Identify which cell holds the provided text, then report its [x, y] central coordinate. 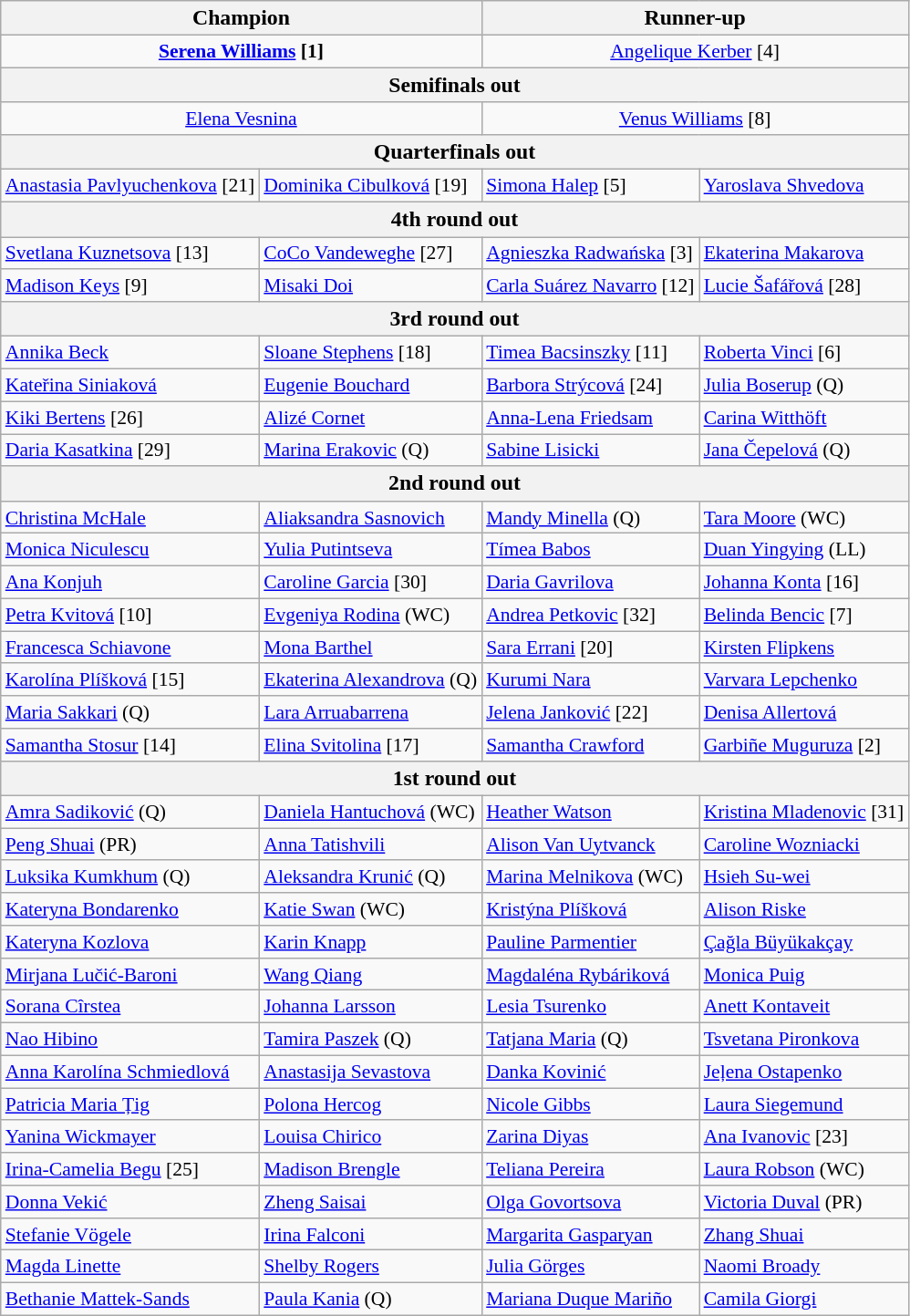
Naomi Broady [804, 1267]
Sabine Lisicki [590, 451]
Sorana Cîrstea [130, 1007]
Magda Linette [130, 1267]
Yaroslava Shvedova [804, 186]
Mandy Minella (Q) [590, 518]
Maria Sakkari (Q) [130, 712]
Nicole Gibbs [590, 1104]
Andrea Petkovic [32] [590, 615]
Daria Gavrilova [590, 583]
Aleksandra Krunić (Q) [370, 877]
Marina Melnikova (WC) [590, 877]
Yanina Wickmayer [130, 1137]
Mirjana Lučić-Baroni [130, 975]
Patricia Maria Țig [130, 1104]
Denisa Allertová [804, 712]
Samantha Stosur [14] [130, 745]
Elena Vesnina [241, 119]
Heather Watson [590, 813]
Nao Hibino [130, 1040]
Shelby Rogers [370, 1267]
Kiki Bertens [26] [130, 418]
Lesia Tsurenko [590, 1007]
Alizé Cornet [370, 418]
Victoria Duval (PR) [804, 1202]
Jana Čepelová (Q) [804, 451]
Louisa Chirico [370, 1137]
Tamira Paszek (Q) [370, 1040]
Anett Kontaveit [804, 1007]
Anna Tatishvili [370, 845]
Ekaterina Alexandrova (Q) [370, 680]
Luksika Kumkhum (Q) [130, 877]
Julia Görges [590, 1267]
Runner-up [695, 18]
Johanna Larsson [370, 1007]
Kurumi Nara [590, 680]
Angelique Kerber [4] [695, 52]
Svetlana Kuznetsova [13] [130, 254]
Kateryna Bondarenko [130, 909]
Varvara Lepchenko [804, 680]
Kristýna Plíšková [590, 909]
Laura Robson (WC) [804, 1169]
Elina Svitolina [17] [370, 745]
Champion [241, 18]
Jelena Janković [22] [590, 712]
Danka Kovinić [590, 1072]
Zhang Shuai [804, 1235]
4th round out [454, 220]
1st round out [454, 779]
Polona Hercog [370, 1104]
Tímea Babos [590, 550]
Samantha Crawford [590, 745]
Katie Swan (WC) [370, 909]
Magdaléna Rybáriková [590, 975]
Roberta Vinci [6] [804, 353]
Zarina Diyas [590, 1137]
Karin Knapp [370, 942]
Semifinals out [454, 86]
Stefanie Vögele [130, 1235]
Agnieszka Radwańska [3] [590, 254]
CoCo Vandeweghe [27] [370, 254]
Kirsten Flipkens [804, 648]
Tara Moore (WC) [804, 518]
Anna-Lena Friedsam [590, 418]
Ekaterina Makarova [804, 254]
Karolína Plíšková [15] [130, 680]
Johanna Konta [16] [804, 583]
Belinda Bencic [7] [804, 615]
Christina McHale [130, 518]
Ana Konjuh [130, 583]
Daniela Hantuchová (WC) [370, 813]
Garbiñe Muguruza [2] [804, 745]
Mona Barthel [370, 648]
Anastasija Sevastova [370, 1072]
Francesca Schiavone [130, 648]
Irina-Camelia Begu [25] [130, 1169]
Monica Niculescu [130, 550]
Paula Kania (Q) [370, 1300]
Zheng Saisai [370, 1202]
Alison Riske [804, 909]
3rd round out [454, 319]
Julia Boserup (Q) [804, 386]
Mariana Duque Mariño [590, 1300]
Anna Karolína Schmiedlová [130, 1072]
Duan Yingying (LL) [804, 550]
Alison Van Uytvanck [590, 845]
Serena Williams [1] [241, 52]
Quarterfinals out [454, 152]
Jeļena Ostapenko [804, 1072]
Kateryna Kozlova [130, 942]
Ana Ivanovic [23] [804, 1137]
Kristina Mladenovic [31] [804, 813]
Evgeniya Rodina (WC) [370, 615]
Lucie Šafářová [28] [804, 286]
Simona Halep [5] [590, 186]
Timea Bacsinszky [11] [590, 353]
Carla Suárez Navarro [12] [590, 286]
Daria Kasatkina [29] [130, 451]
Venus Williams [8] [695, 119]
Bethanie Mattek-Sands [130, 1300]
Caroline Wozniacki [804, 845]
2nd round out [454, 484]
Pauline Parmentier [590, 942]
Sloane Stephens [18] [370, 353]
Anastasia Pavlyuchenkova [21] [130, 186]
Petra Kvitová [10] [130, 615]
Kateřina Siniaková [130, 386]
Wang Qiang [370, 975]
Madison Brengle [370, 1169]
Donna Vekić [130, 1202]
Lara Arruabarrena [370, 712]
Amra Sadiković (Q) [130, 813]
Carina Witthöft [804, 418]
Dominika Cibulková [19] [370, 186]
Aliaksandra Sasnovich [370, 518]
Irina Falconi [370, 1235]
Margarita Gasparyan [590, 1235]
Misaki Doi [370, 286]
Sara Errani [20] [590, 648]
Madison Keys [9] [130, 286]
Tsvetana Pironkova [804, 1040]
Barbora Strýcová [24] [590, 386]
Peng Shuai (PR) [130, 845]
Yulia Putintseva [370, 550]
Eugenie Bouchard [370, 386]
Monica Puig [804, 975]
Caroline Garcia [30] [370, 583]
Camila Giorgi [804, 1300]
Marina Erakovic (Q) [370, 451]
Laura Siegemund [804, 1104]
Hsieh Su-wei [804, 877]
Annika Beck [130, 353]
Olga Govortsova [590, 1202]
Çağla Büyükakçay [804, 942]
Tatjana Maria (Q) [590, 1040]
Teliana Pereira [590, 1169]
